Find where the given text appears and provide that cell's center as (x, y) coordinate. 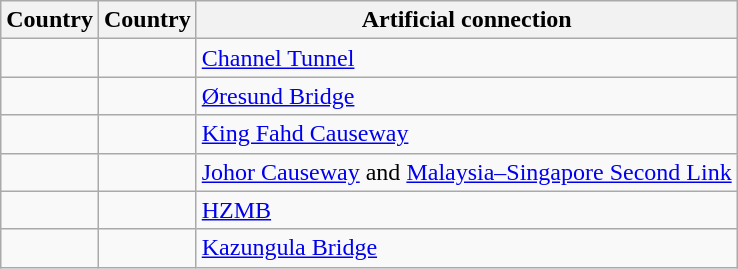
HZMB (466, 210)
Øresund Bridge (466, 96)
Artificial connection (466, 20)
Kazungula Bridge (466, 248)
King Fahd Causeway (466, 134)
Channel Tunnel (466, 58)
Johor Causeway and Malaysia–Singapore Second Link (466, 172)
